Pinpoint the cell where the given text exists, returning its (x, y) midpoint coordinate. 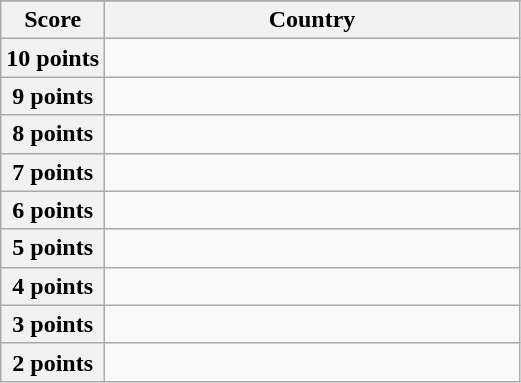
Country (312, 20)
3 points (53, 324)
9 points (53, 96)
10 points (53, 58)
8 points (53, 134)
5 points (53, 248)
2 points (53, 362)
6 points (53, 210)
Score (53, 20)
4 points (53, 286)
7 points (53, 172)
